Locate the cell with the specified text and output its [x, y] center coordinate. 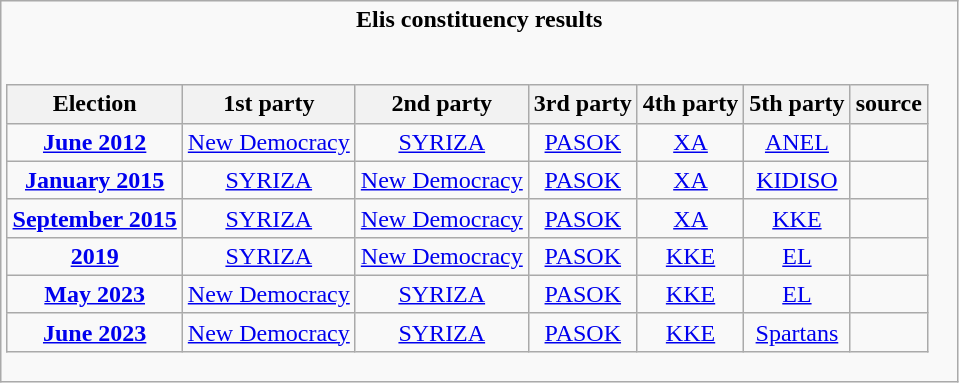
June 2023 [94, 332]
source [888, 104]
September 2015 [94, 218]
2nd party [442, 104]
May 2023 [94, 294]
ANEL [797, 142]
January 2015 [94, 180]
KIDISO [797, 180]
1st party [268, 104]
Election [94, 104]
2019 [94, 256]
4th party [690, 104]
June 2012 [94, 142]
3rd party [582, 104]
5th party [797, 104]
Spartans [797, 332]
